Identify which cell holds the provided text, then report its [x, y] central coordinate. 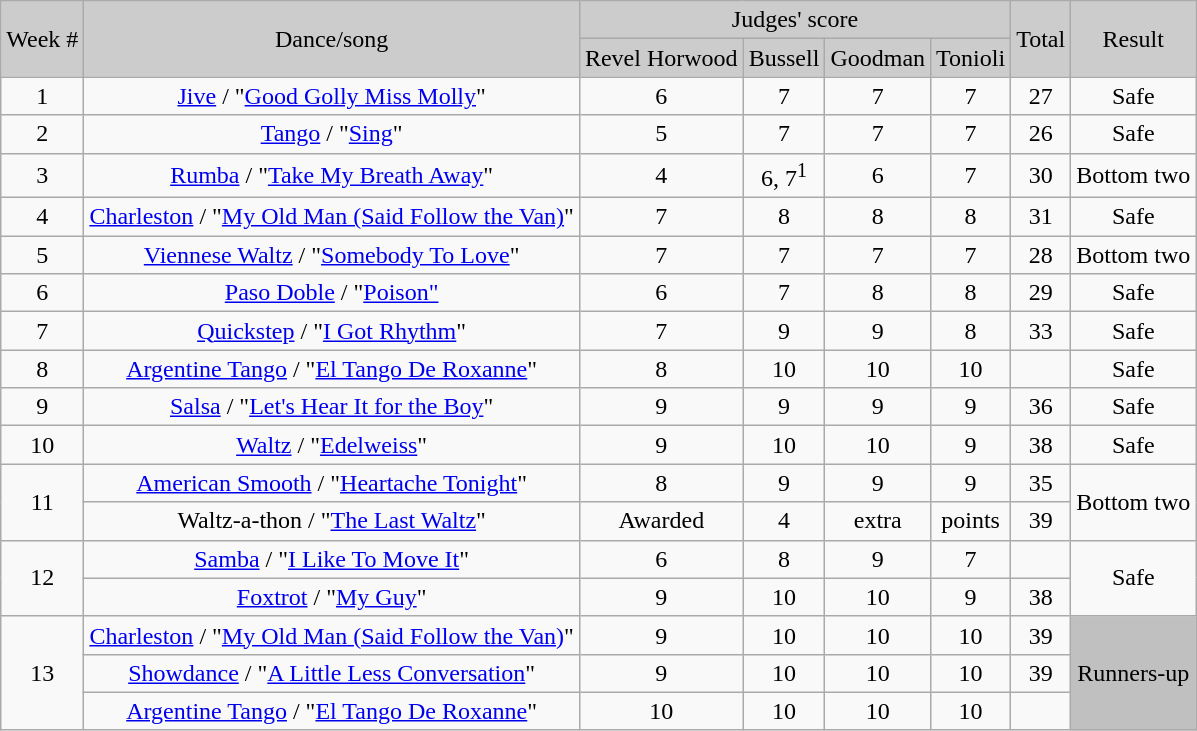
Week # [42, 39]
Showdance / "A Little Less Conversation" [332, 673]
points [971, 521]
American Smooth / "Heartache Tonight" [332, 483]
29 [1041, 293]
Result [1134, 39]
27 [1041, 96]
Judges' score [794, 20]
Waltz / "Edelweiss" [332, 445]
Tango / "Sing" [332, 134]
35 [1041, 483]
31 [1041, 217]
extra [878, 521]
Viennese Waltz / "Somebody To Love" [332, 255]
6, 71 [784, 176]
30 [1041, 176]
Revel Horwood [661, 58]
26 [1041, 134]
Goodman [878, 58]
3 [42, 176]
Tonioli [971, 58]
Rumba / "Take My Breath Away" [332, 176]
28 [1041, 255]
Paso Doble / "Poison" [332, 293]
Runners-up [1134, 673]
Samba / "I Like To Move It" [332, 559]
Quickstep / "I Got Rhythm" [332, 331]
Salsa / "Let's Hear It for the Boy" [332, 407]
Dance/song [332, 39]
13 [42, 673]
2 [42, 134]
Jive / "Good Golly Miss Molly" [332, 96]
Waltz-a-thon / "The Last Waltz" [332, 521]
Foxtrot / "My Guy" [332, 597]
1 [42, 96]
33 [1041, 331]
12 [42, 578]
Awarded [661, 521]
11 [42, 502]
Total [1041, 39]
Bussell [784, 58]
36 [1041, 407]
